Output the (X, Y) coordinate of the center of the cell containing the given text.  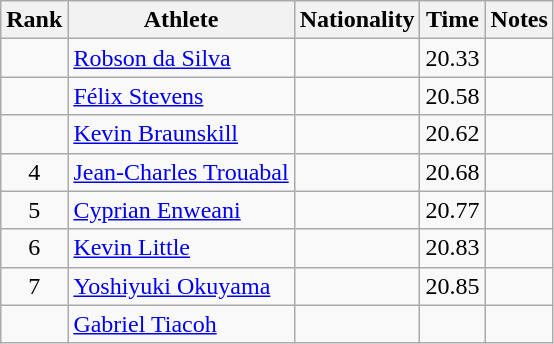
20.77 (452, 210)
Jean-Charles Trouabal (181, 172)
20.68 (452, 172)
Gabriel Tiacoh (181, 324)
20.33 (452, 58)
Kevin Little (181, 248)
20.62 (452, 134)
20.85 (452, 286)
Notes (519, 20)
Félix Stevens (181, 96)
20.58 (452, 96)
7 (34, 286)
4 (34, 172)
Cyprian Enweani (181, 210)
Yoshiyuki Okuyama (181, 286)
Athlete (181, 20)
Kevin Braunskill (181, 134)
Nationality (357, 20)
5 (34, 210)
6 (34, 248)
Time (452, 20)
20.83 (452, 248)
Robson da Silva (181, 58)
Rank (34, 20)
